Extract the (x, y) coordinate from the center of the cell holding the provided text.  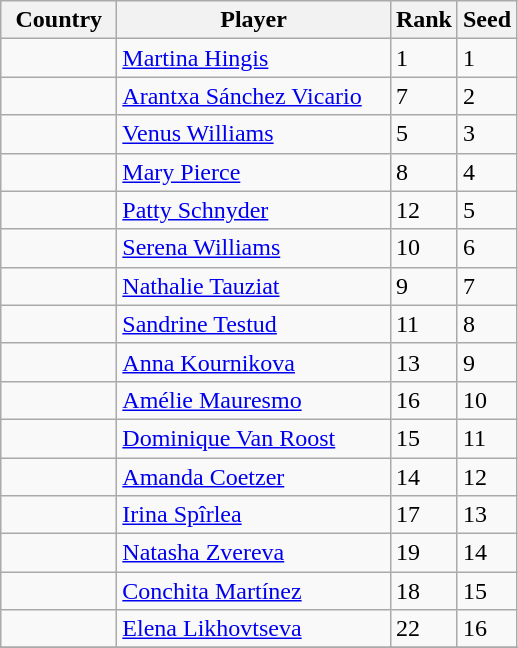
Sandrine Testud (254, 324)
Nathalie Tauziat (254, 286)
Natasha Zvereva (254, 553)
17 (424, 515)
Rank (424, 20)
Serena Williams (254, 248)
6 (486, 248)
Player (254, 20)
Arantxa Sánchez Vicario (254, 96)
Amélie Mauresmo (254, 400)
3 (486, 134)
Venus Williams (254, 134)
Dominique Van Roost (254, 438)
Elena Likhovtseva (254, 629)
Irina Spîrlea (254, 515)
18 (424, 591)
Anna Kournikova (254, 362)
Amanda Coetzer (254, 477)
22 (424, 629)
19 (424, 553)
Conchita Martínez (254, 591)
Mary Pierce (254, 172)
Seed (486, 20)
4 (486, 172)
Martina Hingis (254, 58)
Country (59, 20)
2 (486, 96)
Patty Schnyder (254, 210)
